Find where the given text appears and provide that cell's center as [x, y] coordinate. 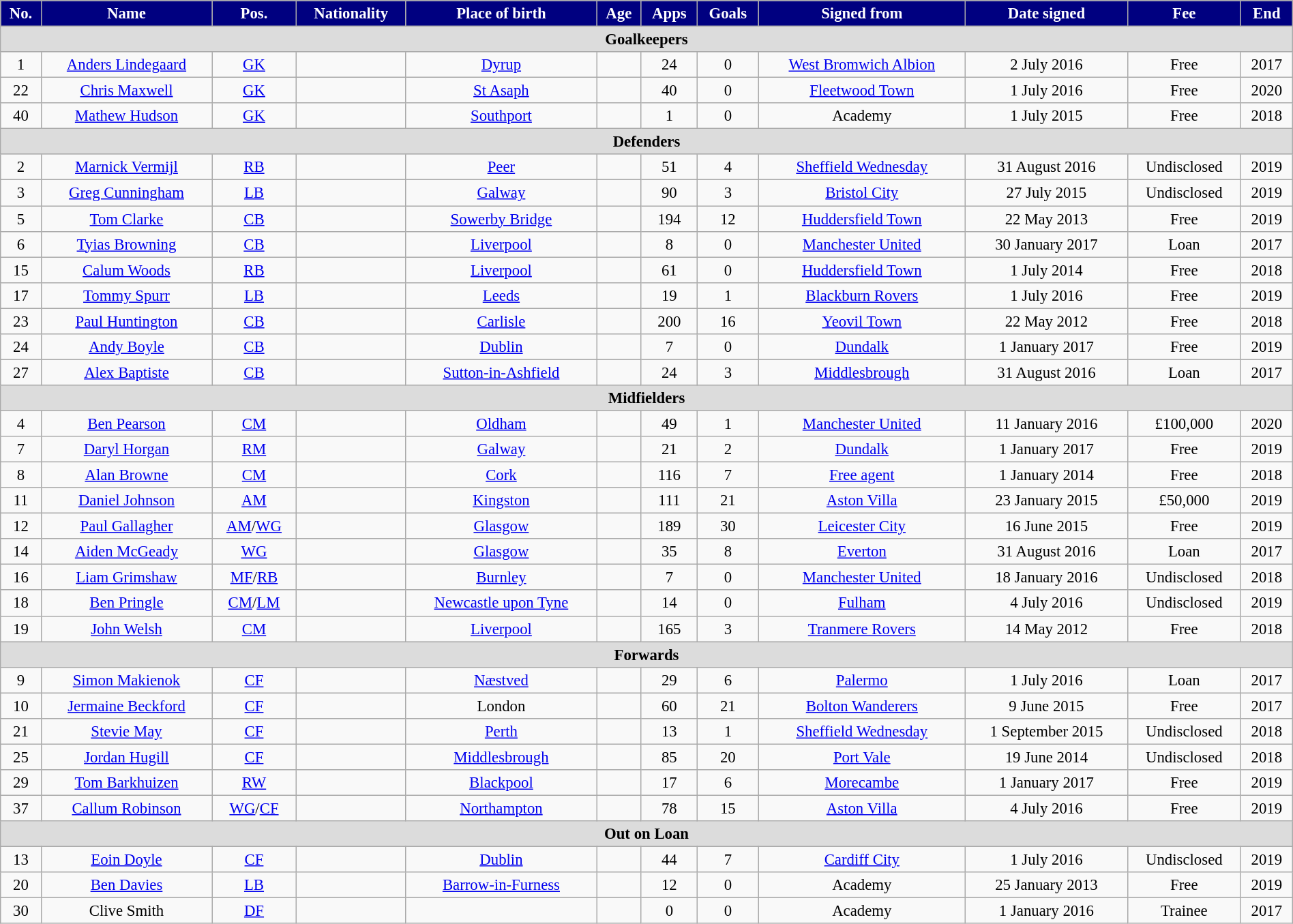
11 January 2016 [1047, 423]
Forwards [646, 655]
111 [670, 501]
Burnley [501, 578]
2 July 2016 [1047, 65]
Midfielders [646, 398]
5 [20, 219]
AM/WG [254, 526]
Tyias Browning [126, 244]
44 [670, 860]
Paul Huntington [126, 321]
19 June 2014 [1047, 757]
West Bromwich Albion [862, 65]
1 July 2014 [1047, 270]
Perth [501, 732]
Apps [670, 14]
14 May 2012 [1047, 629]
9 [20, 680]
9 June 2015 [1047, 706]
Oldham [501, 423]
22 [20, 91]
Place of birth [501, 14]
Peer [501, 167]
Newcastle upon Tyne [501, 603]
Pos. [254, 14]
25 January 2013 [1047, 885]
Fleetwood Town [862, 91]
Jermaine Beckford [126, 706]
£50,000 [1184, 501]
Calum Woods [126, 270]
Daniel Johnson [126, 501]
Port Vale [862, 757]
200 [670, 321]
Age [619, 14]
Carlisle [501, 321]
Date signed [1047, 14]
Goals [728, 14]
Leicester City [862, 526]
Næstved [501, 680]
Dyrup [501, 65]
John Welsh [126, 629]
Tom Clarke [126, 219]
Alex Baptiste [126, 372]
23 January 2015 [1047, 501]
23 [20, 321]
51 [670, 167]
Free agent [862, 475]
End [1266, 14]
Kingston [501, 501]
Bolton Wanderers [862, 706]
Ben Pearson [126, 423]
10 [20, 706]
Anders Lindegaard [126, 65]
Trainee [1184, 911]
£100,000 [1184, 423]
1 January 2014 [1047, 475]
Jordan Hugill [126, 757]
Fee [1184, 14]
Palermo [862, 680]
RM [254, 449]
WG/CF [254, 808]
MF/RB [254, 578]
WG [254, 552]
35 [670, 552]
Ben Pringle [126, 603]
116 [670, 475]
Blackburn Rovers [862, 295]
49 [670, 423]
27 July 2015 [1047, 193]
AM [254, 501]
165 [670, 629]
Aiden McGeady [126, 552]
Everton [862, 552]
No. [20, 14]
Cork [501, 475]
Liam Grimshaw [126, 578]
1 September 2015 [1047, 732]
Eoin Doyle [126, 860]
Tommy Spurr [126, 295]
Morecambe [862, 783]
18 January 2016 [1047, 578]
London [501, 706]
Tranmere Rovers [862, 629]
30 January 2017 [1047, 244]
Northampton [501, 808]
CM/LM [254, 603]
Yeovil Town [862, 321]
1 January 2016 [1047, 911]
Fulham [862, 603]
11 [20, 501]
St Asaph [501, 91]
Defenders [646, 142]
Bristol City [862, 193]
194 [670, 219]
61 [670, 270]
Southport [501, 116]
Paul Gallagher [126, 526]
Chris Maxwell [126, 91]
Marnick Vermijl [126, 167]
Sowerby Bridge [501, 219]
Stevie May [126, 732]
Signed from [862, 14]
Leeds [501, 295]
Callum Robinson [126, 808]
22 May 2012 [1047, 321]
Simon Makienok [126, 680]
Greg Cunningham [126, 193]
37 [20, 808]
Mathew Hudson [126, 116]
18 [20, 603]
Nationality [351, 14]
189 [670, 526]
Blackpool [501, 783]
1 July 2015 [1047, 116]
Out on Loan [646, 834]
RW [254, 783]
60 [670, 706]
Alan Browne [126, 475]
78 [670, 808]
90 [670, 193]
Goalkeepers [646, 40]
25 [20, 757]
16 June 2015 [1047, 526]
27 [20, 372]
Andy Boyle [126, 347]
85 [670, 757]
Sutton-in-Ashfield [501, 372]
DF [254, 911]
22 May 2013 [1047, 219]
Cardiff City [862, 860]
Barrow-in-Furness [501, 885]
Ben Davies [126, 885]
Name [126, 14]
Daryl Horgan [126, 449]
Tom Barkhuizen [126, 783]
Clive Smith [126, 911]
